Scan for the cell matching the given text and deliver its [x, y] coordinate at center. 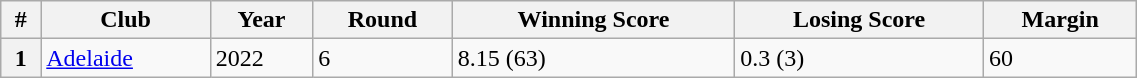
# [21, 20]
8.15 (63) [594, 58]
Adelaide [126, 58]
2022 [261, 58]
Winning Score [594, 20]
Round [383, 20]
Margin [1060, 20]
0.3 (3) [860, 58]
1 [21, 58]
60 [1060, 58]
Club [126, 20]
6 [383, 58]
Year [261, 20]
Losing Score [860, 20]
